Pinpoint the cell where the given text exists, returning its [X, Y] midpoint coordinate. 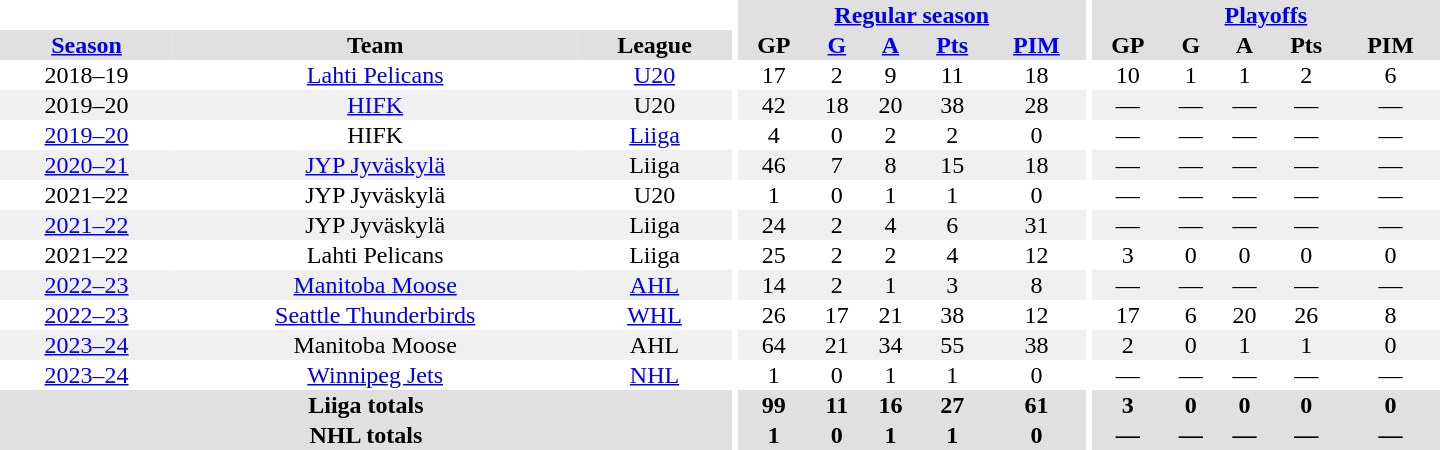
14 [774, 285]
Regular season [912, 15]
46 [774, 165]
42 [774, 105]
28 [1036, 105]
Season [86, 45]
24 [774, 225]
Winnipeg Jets [375, 375]
34 [891, 345]
NHL [654, 375]
WHL [654, 315]
64 [774, 345]
25 [774, 255]
Team [375, 45]
League [654, 45]
61 [1036, 405]
Liiga totals [366, 405]
27 [952, 405]
Playoffs [1266, 15]
NHL totals [366, 435]
9 [891, 75]
16 [891, 405]
2020–21 [86, 165]
15 [952, 165]
55 [952, 345]
99 [774, 405]
7 [837, 165]
Seattle Thunderbirds [375, 315]
10 [1128, 75]
2018–19 [86, 75]
31 [1036, 225]
